Locate the cell with the specified text and output its (X, Y) center coordinate. 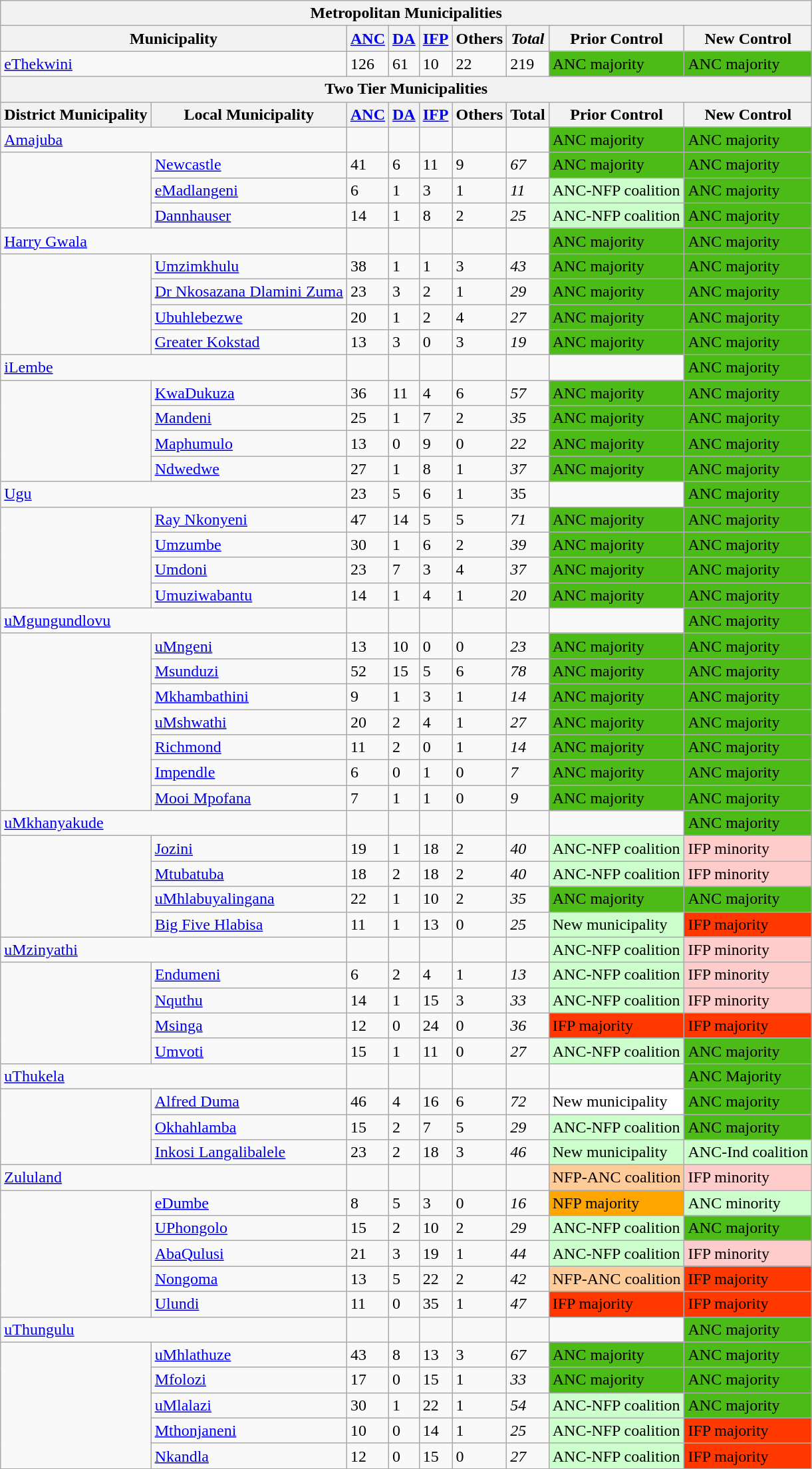
Msunduzi (249, 671)
Mtubatuba (249, 874)
uMshwathi (249, 722)
UPhongolo (249, 1228)
ANC-Ind coalition (748, 1152)
Greater Kokstad (249, 342)
Msinga (249, 1025)
Mooi Mpofana (249, 798)
126 (367, 64)
Local Municipality (249, 114)
Umzumbe (249, 545)
219 (528, 64)
Inkosi Langalibalele (249, 1152)
42 (528, 1279)
uMngeni (249, 646)
57 (528, 393)
54 (528, 1405)
Mthonjaneni (249, 1430)
uThungulu (174, 1329)
Dannhauser (249, 215)
Maphumulo (249, 444)
uMhlabuyalingana (249, 899)
District Municipality (76, 114)
Mandeni (249, 418)
uMhlathuze (249, 1355)
ANC minority (748, 1203)
Alfred Duma (249, 1101)
NFP majority (616, 1203)
Nquthu (249, 1000)
Impendle (249, 773)
Dr Nkosazana Dlamini Zuma (249, 291)
eThekwini (174, 64)
Nongoma (249, 1279)
24 (436, 1025)
39 (528, 545)
38 (367, 266)
Ugu (174, 494)
Umvoti (249, 1051)
eMadlangeni (249, 190)
Amajuba (174, 140)
Richmond (249, 747)
Umzimkhulu (249, 266)
uThukela (174, 1076)
Jozini (249, 849)
uMkhanyakude (174, 823)
Okhahlamba (249, 1127)
Mkhambathini (249, 696)
41 (367, 165)
Ndwedwe (249, 469)
ANC Majority (748, 1076)
17 (367, 1380)
Metropolitan Municipalities (406, 13)
52 (367, 671)
21 (367, 1254)
uMlalazi (249, 1405)
72 (528, 1101)
Ubuhlebezwe (249, 317)
Harry Gwala (174, 241)
uMgungundlovu (174, 620)
KwaDukuza (249, 393)
61 (404, 64)
Two Tier Municipalities (406, 89)
Ulundi (249, 1304)
Zululand (174, 1178)
Big Five Hlabisa (249, 924)
71 (528, 519)
Ray Nkonyeni (249, 519)
Umdoni (249, 570)
Umuziwabantu (249, 595)
iLembe (174, 368)
eDumbe (249, 1203)
78 (528, 671)
Endumeni (249, 975)
AbaQulusi (249, 1254)
44 (528, 1254)
Mfolozi (249, 1380)
Newcastle (249, 165)
uMzinyathi (174, 950)
Municipality (174, 39)
Nkandla (249, 1456)
